Capture the cell that displays the provided text and extract its [x, y] central coordinate. 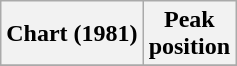
Peakposition [189, 34]
Chart (1981) [72, 34]
